Find where the given text appears and provide that cell's center as (x, y) coordinate. 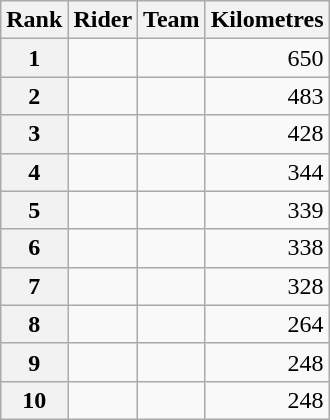
Kilometres (267, 20)
328 (267, 286)
483 (267, 96)
4 (34, 172)
10 (34, 400)
339 (267, 210)
2 (34, 96)
428 (267, 134)
9 (34, 362)
Rank (34, 20)
1 (34, 58)
Rider (103, 20)
7 (34, 286)
338 (267, 248)
Team (172, 20)
3 (34, 134)
5 (34, 210)
264 (267, 324)
650 (267, 58)
6 (34, 248)
8 (34, 324)
344 (267, 172)
